From the cell containing the given text, extract its center point as [X, Y] coordinate. 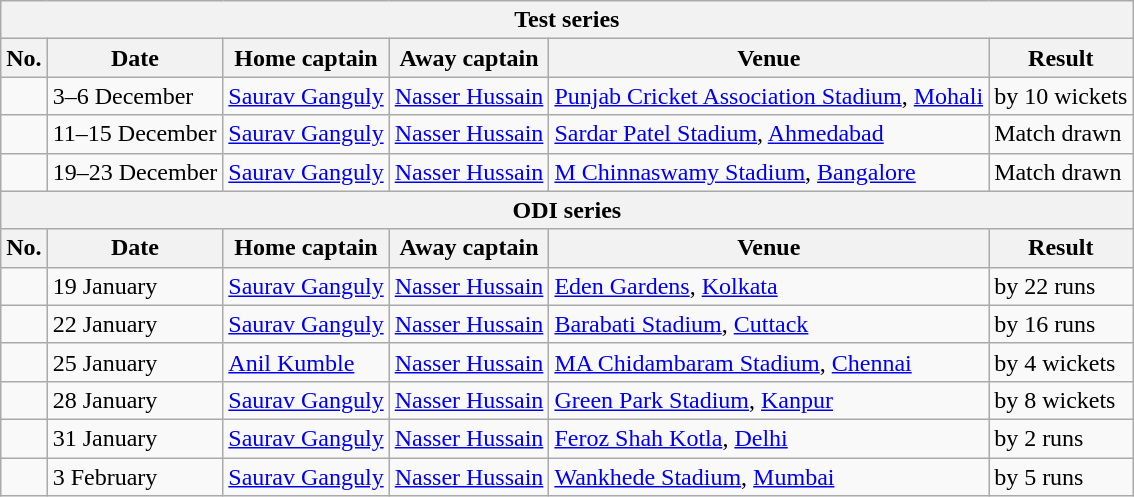
3 February [135, 477]
Green Park Stadium, Kanpur [769, 400]
Sardar Patel Stadium, Ahmedabad [769, 134]
by 8 wickets [1061, 400]
Feroz Shah Kotla, Delhi [769, 438]
ODI series [567, 210]
by 5 runs [1061, 477]
Test series [567, 20]
22 January [135, 324]
3–6 December [135, 96]
19–23 December [135, 172]
28 January [135, 400]
19 January [135, 286]
by 22 runs [1061, 286]
by 16 runs [1061, 324]
by 4 wickets [1061, 362]
Eden Gardens, Kolkata [769, 286]
11–15 December [135, 134]
Anil Kumble [306, 362]
Punjab Cricket Association Stadium, Mohali [769, 96]
25 January [135, 362]
31 January [135, 438]
MA Chidambaram Stadium, Chennai [769, 362]
by 10 wickets [1061, 96]
Wankhede Stadium, Mumbai [769, 477]
by 2 runs [1061, 438]
M Chinnaswamy Stadium, Bangalore [769, 172]
Barabati Stadium, Cuttack [769, 324]
